Extract the [X, Y] coordinate from the center of the cell holding the provided text.  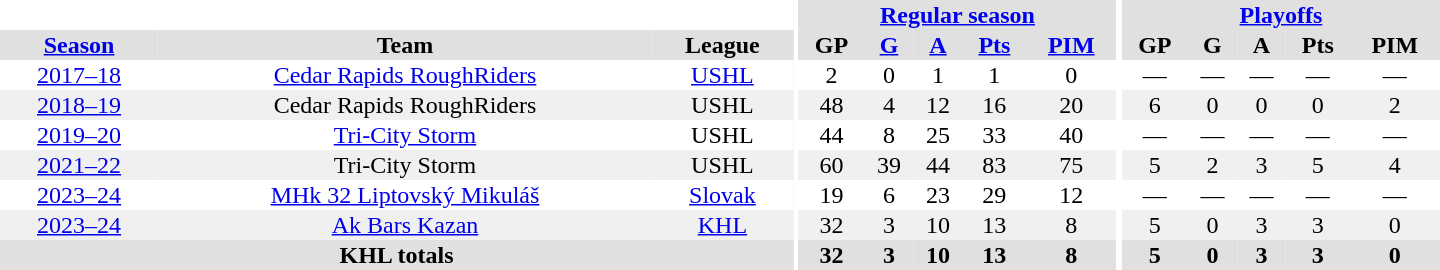
25 [938, 135]
2017–18 [79, 75]
75 [1071, 165]
KHL totals [396, 255]
Team [405, 45]
Slovak [722, 195]
2019–20 [79, 135]
Season [79, 45]
League [722, 45]
60 [831, 165]
2018–19 [79, 105]
20 [1071, 105]
48 [831, 105]
Regular season [957, 15]
MHk 32 Liptovský Mikuláš [405, 195]
KHL [722, 225]
19 [831, 195]
29 [995, 195]
23 [938, 195]
2021–22 [79, 165]
33 [995, 135]
Playoffs [1281, 15]
40 [1071, 135]
83 [995, 165]
39 [888, 165]
Ak Bars Kazan [405, 225]
16 [995, 105]
